For the text-containing cell, return its midpoint in [x, y] coordinate format. 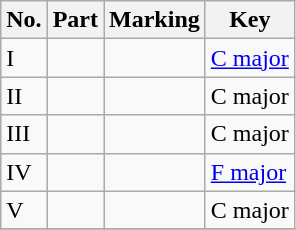
No. [24, 20]
II [24, 96]
I [24, 58]
III [24, 134]
Key [250, 20]
F major [250, 172]
Marking [155, 20]
V [24, 210]
Part [75, 20]
IV [24, 172]
